Scan for the cell matching the given text and deliver its (X, Y) coordinate at center. 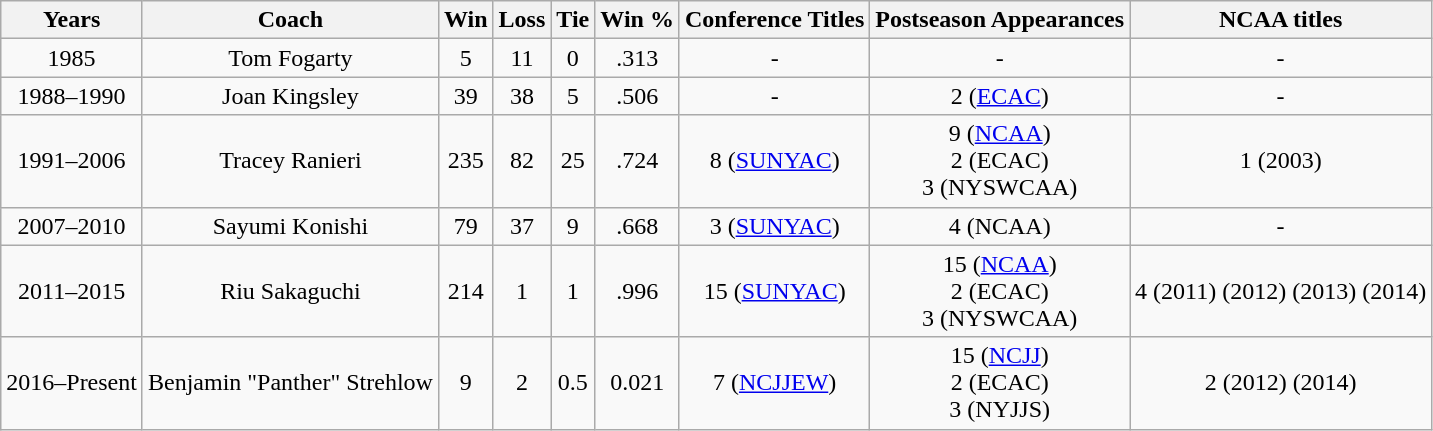
.996 (638, 291)
Win % (638, 20)
37 (522, 226)
39 (466, 96)
Tie (573, 20)
Win (466, 20)
1991–2006 (72, 161)
82 (522, 161)
Coach (290, 20)
Postseason Appearances (1000, 20)
Years (72, 20)
Benjamin "Panther" Strehlow (290, 383)
25 (573, 161)
Loss (522, 20)
Sayumi Konishi (290, 226)
7 (NCJJEW) (774, 383)
214 (466, 291)
8 (SUNYAC) (774, 161)
.668 (638, 226)
15 (SUNYAC) (774, 291)
4 (NCAA) (1000, 226)
79 (466, 226)
NCAA titles (1281, 20)
2 (2012) (2014) (1281, 383)
38 (522, 96)
Riu Sakaguchi (290, 291)
11 (522, 58)
Joan Kingsley (290, 96)
2 (522, 383)
2016–Present (72, 383)
3 (SUNYAC) (774, 226)
1 (2003) (1281, 161)
.313 (638, 58)
2011–2015 (72, 291)
Conference Titles (774, 20)
15 (NCAA)2 (ECAC)3 (NYSWCAA) (1000, 291)
0.5 (573, 383)
4 (2011) (2012) (2013) (2014) (1281, 291)
1988–1990 (72, 96)
9 (NCAA)2 (ECAC)3 (NYSWCAA) (1000, 161)
Tracey Ranieri (290, 161)
2 (ECAC) (1000, 96)
15 (NCJJ)2 (ECAC)3 (NYJJS) (1000, 383)
0.021 (638, 383)
0 (573, 58)
Tom Fogarty (290, 58)
.506 (638, 96)
1985 (72, 58)
235 (466, 161)
2007–2010 (72, 226)
.724 (638, 161)
